Determine the (X, Y) coordinate at the center of the cell enclosing the given text.  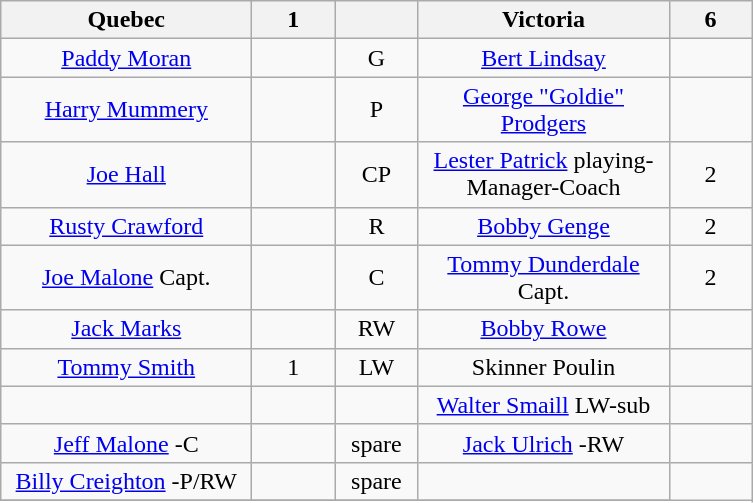
LW (376, 367)
Jack Marks (126, 329)
P (376, 110)
CP (376, 174)
Walter Smaill LW-sub (544, 405)
Bobby Rowe (544, 329)
Bobby Genge (544, 226)
R (376, 226)
Jack Ulrich -RW (544, 443)
Joe Malone Capt. (126, 278)
Jeff Malone -C (126, 443)
C (376, 278)
George "Goldie" Prodgers (544, 110)
Tommy Smith (126, 367)
Bert Lindsay (544, 58)
6 (710, 20)
Quebec (126, 20)
Harry Mummery (126, 110)
Tommy Dunderdale Capt. (544, 278)
RW (376, 329)
Skinner Poulin (544, 367)
G (376, 58)
Paddy Moran (126, 58)
Victoria (544, 20)
Joe Hall (126, 174)
Rusty Crawford (126, 226)
Lester Patrick playing-Manager-Coach (544, 174)
Billy Creighton -P/RW (126, 481)
